Return [x, y] of the center of cell containing provided text 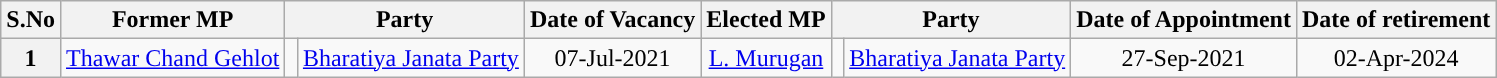
L. Murugan [766, 58]
02-Apr-2024 [1396, 58]
Thawar Chand Gehlot [172, 58]
S.No [31, 20]
27-Sep-2021 [1184, 58]
Date of retirement [1396, 20]
Date of Appointment [1184, 20]
Elected MP [766, 20]
07-Jul-2021 [612, 58]
Former MP [172, 20]
Date of Vacancy [612, 20]
1 [31, 58]
